Capture the cell that displays the provided text and extract its [X, Y] central coordinate. 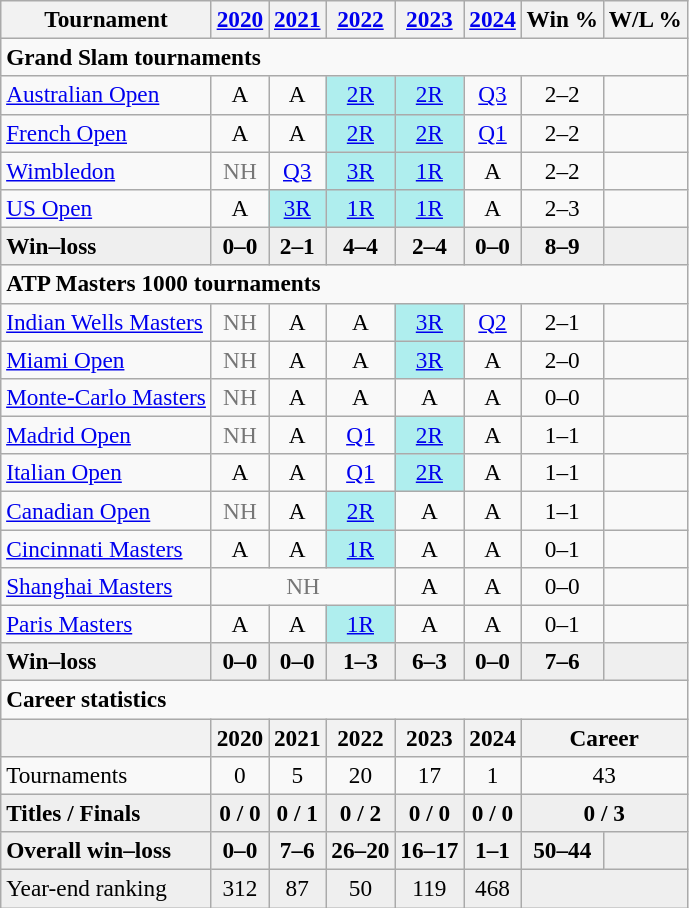
2–3 [562, 208]
0 / 1 [298, 813]
Indian Wells Masters [106, 322]
26–20 [360, 850]
50–44 [562, 850]
20 [360, 775]
W/L % [645, 19]
0 / 2 [360, 813]
Miami Open [106, 359]
Italian Open [106, 473]
Overall win–loss [106, 850]
Madrid Open [106, 435]
Paris Masters [106, 624]
Shanghai Masters [106, 586]
0 / 3 [604, 813]
468 [492, 888]
17 [430, 775]
Wimbledon [106, 170]
US Open [106, 208]
1–3 [360, 662]
Titles / Finals [106, 813]
5 [298, 775]
Cincinnati Masters [106, 548]
Tournament [106, 19]
Q2 [492, 322]
4–4 [360, 246]
Career statistics [344, 699]
6–3 [430, 662]
119 [430, 888]
Career [604, 737]
87 [298, 888]
50 [360, 888]
43 [604, 775]
Grand Slam tournaments [344, 57]
1 [492, 775]
Monte-Carlo Masters [106, 397]
Australian Open [106, 95]
French Open [106, 133]
Win % [562, 19]
8–9 [562, 246]
Canadian Open [106, 510]
ATP Masters 1000 tournaments [344, 284]
Tournaments [106, 775]
2–0 [562, 359]
Year-end ranking [106, 888]
2–4 [430, 246]
16–17 [430, 850]
0 [240, 775]
312 [240, 888]
